Locate the cell with the specified text and output its (x, y) center coordinate. 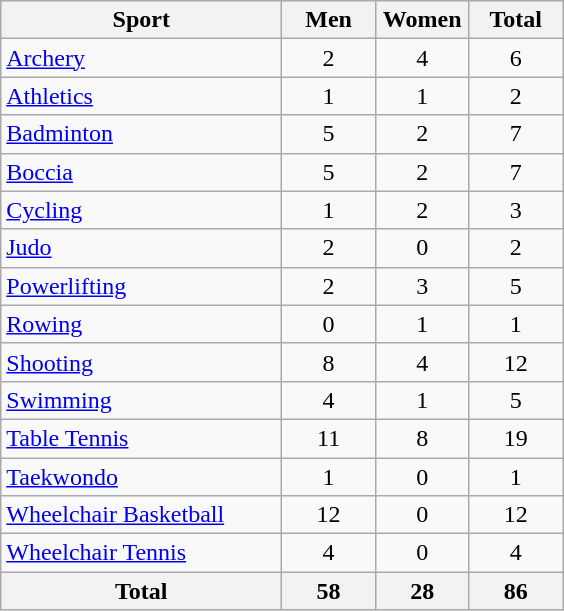
Powerlifting (142, 286)
Judo (142, 248)
Badminton (142, 134)
86 (516, 591)
Men (329, 20)
Boccia (142, 172)
Cycling (142, 210)
Athletics (142, 96)
19 (516, 438)
Shooting (142, 362)
Wheelchair Basketball (142, 515)
11 (329, 438)
58 (329, 591)
Swimming (142, 400)
Women (422, 20)
Taekwondo (142, 477)
Wheelchair Tennis (142, 553)
Archery (142, 58)
28 (422, 591)
Rowing (142, 324)
6 (516, 58)
Sport (142, 20)
Table Tennis (142, 438)
